From the cell containing the given text, extract its center point as [X, Y] coordinate. 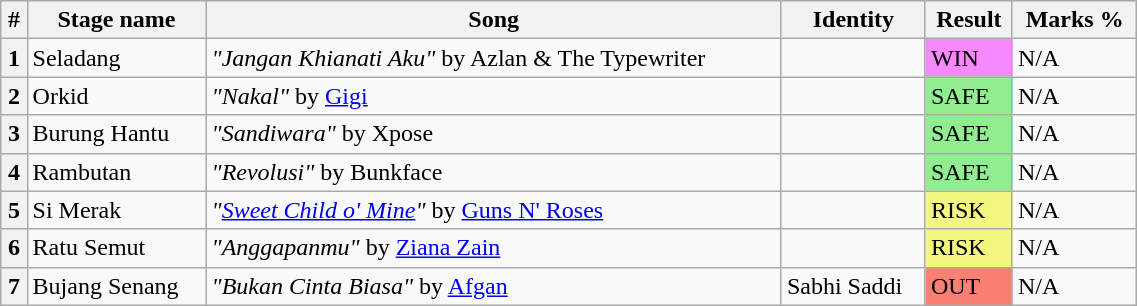
1 [14, 58]
Result [968, 20]
Sabhi Saddi [853, 286]
"Bukan Cinta Biasa" by Afgan [494, 286]
Stage name [116, 20]
Burung Hantu [116, 134]
Orkid [116, 96]
"Revolusi" by Bunkface [494, 172]
3 [14, 134]
"Sweet Child o' Mine" by Guns N' Roses [494, 210]
Bujang Senang [116, 286]
Identity [853, 20]
4 [14, 172]
Seladang [116, 58]
Marks % [1074, 20]
WIN [968, 58]
5 [14, 210]
Si Merak [116, 210]
Rambutan [116, 172]
OUT [968, 286]
"Sandiwara" by Xpose [494, 134]
"Jangan Khianati Aku" by Azlan & The Typewriter [494, 58]
"Nakal" by Gigi [494, 96]
6 [14, 248]
7 [14, 286]
"Anggapanmu" by Ziana Zain [494, 248]
2 [14, 96]
Song [494, 20]
Ratu Semut [116, 248]
# [14, 20]
